Identify which cell holds the provided text, then report its (x, y) central coordinate. 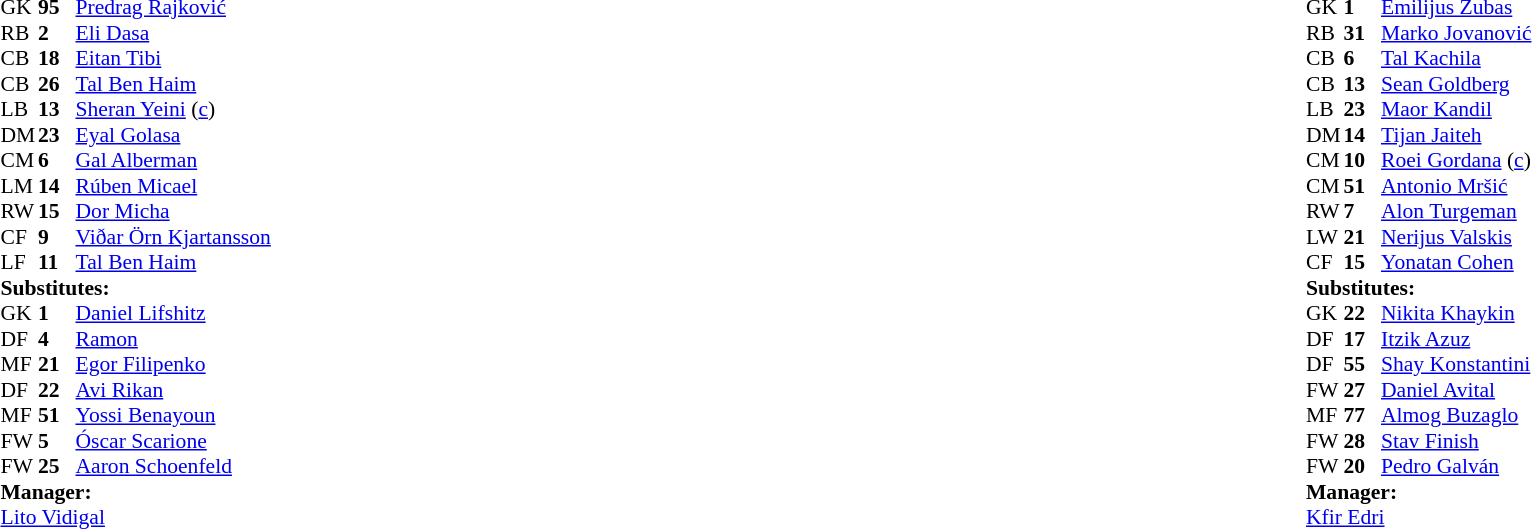
Avi Rikan (174, 390)
Aaron Schoenfeld (174, 467)
18 (57, 59)
Dor Micha (174, 211)
9 (57, 237)
Eyal Golasa (174, 135)
28 (1362, 441)
26 (57, 84)
77 (1362, 415)
Ramon (174, 339)
Gal Alberman (174, 161)
17 (1362, 339)
Eitan Tibi (174, 59)
5 (57, 441)
Nerijus Valskis (1456, 237)
1 (57, 313)
LM (19, 186)
20 (1362, 467)
27 (1362, 390)
Tal Kachila (1456, 59)
Daniel Lifshitz (174, 313)
Eli Dasa (174, 33)
4 (57, 339)
Yossi Benayoun (174, 415)
Stav Finish (1456, 441)
55 (1362, 365)
2 (57, 33)
11 (57, 263)
Itzik Azuz (1456, 339)
Egor Filipenko (174, 365)
LF (19, 263)
Alon Turgeman (1456, 211)
7 (1362, 211)
Maor Kandil (1456, 109)
Pedro Galván (1456, 467)
Sean Goldberg (1456, 84)
Almog Buzaglo (1456, 415)
LW (1325, 237)
Antonio Mršić (1456, 186)
Roei Gordana (c) (1456, 161)
Sheran Yeini (c) (174, 109)
Óscar Scarione (174, 441)
31 (1362, 33)
Yonatan Cohen (1456, 263)
Viðar Örn Kjartansson (174, 237)
Tijan Jaiteh (1456, 135)
Shay Konstantini (1456, 365)
10 (1362, 161)
25 (57, 467)
Daniel Avital (1456, 390)
Nikita Khaykin (1456, 313)
Rúben Micael (174, 186)
Marko Jovanović (1456, 33)
